Pinpoint the cell where the given text exists, returning its (x, y) midpoint coordinate. 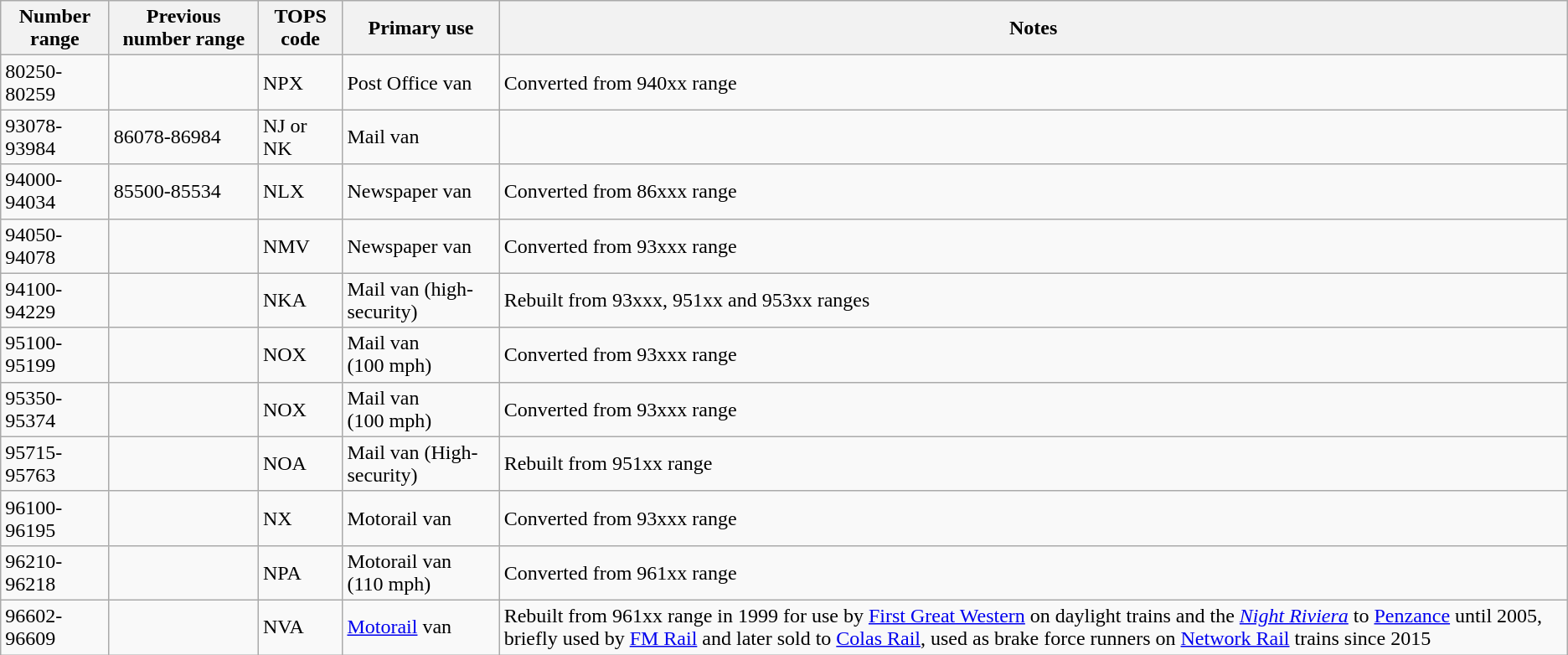
86078-86984 (183, 137)
Rebuilt from 951xx range (1034, 464)
Primary use (420, 28)
96602-96609 (55, 627)
Number range (55, 28)
Mail van (high-security) (420, 300)
94000-94034 (55, 191)
Converted from 961xx range (1034, 573)
95100-95199 (55, 355)
Converted from 86xxx range (1034, 191)
TOPS code (300, 28)
Converted from 940xx range (1034, 82)
94050-94078 (55, 246)
80250-80259 (55, 82)
NMV (300, 246)
NPX (300, 82)
Rebuilt from 93xxx, 951xx and 953xx ranges (1034, 300)
85500-85534 (183, 191)
NPA (300, 573)
96210-96218 (55, 573)
NX (300, 518)
Previous number range (183, 28)
NOA (300, 464)
94100-94229 (55, 300)
95350-95374 (55, 409)
NKA (300, 300)
95715-95763 (55, 464)
96100-96195 (55, 518)
Notes (1034, 28)
Post Office van (420, 82)
Mail van (420, 137)
Mail van (High-security) (420, 464)
NVA (300, 627)
NLX (300, 191)
93078-93984 (55, 137)
Motorail van (110 mph) (420, 573)
NJ or NK (300, 137)
